Output the (X, Y) coordinate of the center of the cell containing the given text.  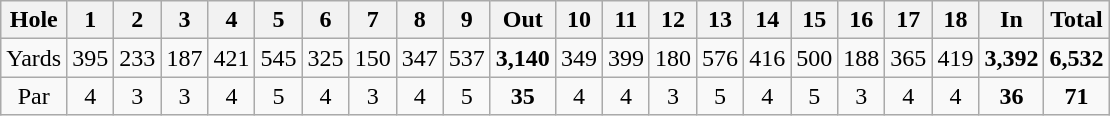
14 (768, 20)
537 (466, 58)
35 (522, 96)
188 (862, 58)
Par (34, 96)
16 (862, 20)
Total (1076, 20)
10 (578, 20)
416 (768, 58)
545 (278, 58)
6 (326, 20)
2 (138, 20)
36 (1012, 96)
9 (466, 20)
576 (720, 58)
3,392 (1012, 58)
180 (672, 58)
150 (372, 58)
325 (326, 58)
12 (672, 20)
233 (138, 58)
349 (578, 58)
347 (420, 58)
365 (908, 58)
Hole (34, 20)
7 (372, 20)
13 (720, 20)
18 (956, 20)
In (1012, 20)
11 (626, 20)
71 (1076, 96)
17 (908, 20)
6,532 (1076, 58)
399 (626, 58)
187 (184, 58)
419 (956, 58)
395 (90, 58)
Out (522, 20)
1 (90, 20)
Yards (34, 58)
15 (814, 20)
421 (232, 58)
3,140 (522, 58)
8 (420, 20)
500 (814, 58)
